Determine the (x, y) coordinate at the center of the cell enclosing the given text.  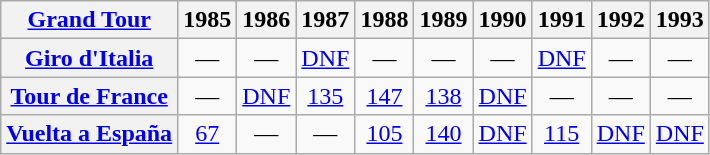
1988 (384, 20)
1993 (680, 20)
67 (208, 134)
1989 (444, 20)
138 (444, 96)
140 (444, 134)
1991 (562, 20)
Grand Tour (90, 20)
1985 (208, 20)
105 (384, 134)
147 (384, 96)
Vuelta a España (90, 134)
1987 (326, 20)
115 (562, 134)
1990 (502, 20)
135 (326, 96)
Tour de France (90, 96)
1986 (266, 20)
1992 (620, 20)
Giro d'Italia (90, 58)
